Determine the [x, y] coordinate at the center of the cell enclosing the given text.  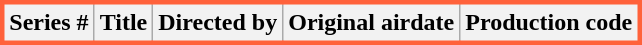
Production code [550, 22]
Title [124, 22]
Series # [48, 22]
Directed by [218, 22]
Original airdate [372, 22]
